Find where the given text appears and provide that cell's center as (X, Y) coordinate. 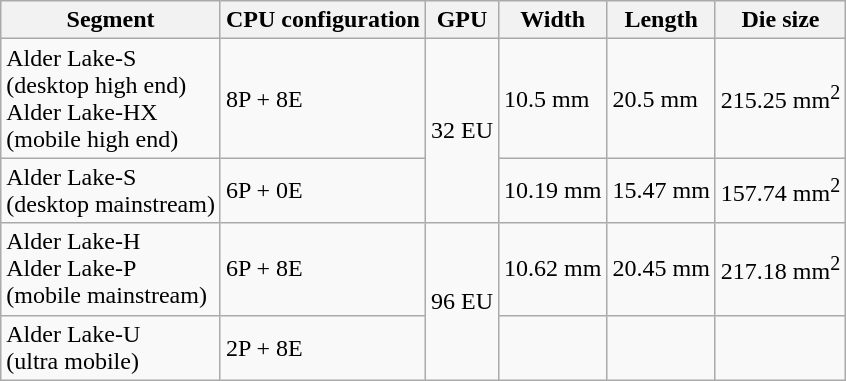
15.47 mm (661, 190)
217.18 mm2 (780, 269)
Alder Lake-HAlder Lake-P(mobile mainstream) (111, 269)
20.45 mm (661, 269)
2P + 8E (322, 348)
Alder Lake-S(desktop mainstream) (111, 190)
32 EU (462, 131)
215.25 mm2 (780, 98)
10.5 mm (553, 98)
20.5 mm (661, 98)
10.62 mm (553, 269)
GPU (462, 20)
Alder Lake-U(ultra mobile) (111, 348)
CPU configuration (322, 20)
Alder Lake-S(desktop high end)Alder Lake-HX(mobile high end) (111, 98)
96 EU (462, 302)
Width (553, 20)
157.74 mm2 (780, 190)
Segment (111, 20)
6P + 0E (322, 190)
8P + 8E (322, 98)
10.19 mm (553, 190)
Length (661, 20)
6P + 8E (322, 269)
Die size (780, 20)
